Identify which cell holds the provided text, then report its (X, Y) central coordinate. 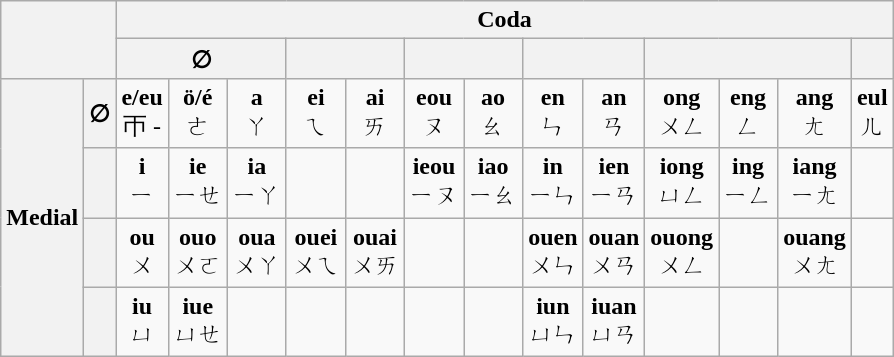
ai ㄞ (374, 113)
Medial (42, 217)
in ㄧㄣ (553, 183)
ia ㄧㄚ (256, 183)
eul ㄦ (872, 113)
iu ㄩ (142, 322)
en ㄣ (553, 113)
ei ㄟ (316, 113)
ieou ㄧㄡ (434, 183)
ong ㄨㄥ (682, 113)
ou ㄨ (142, 253)
eou ㄡ (434, 113)
ouei ㄨㄟ (316, 253)
ouen ㄨㄣ (553, 253)
ao ㄠ (494, 113)
eng ㄥ (748, 113)
iong ㄩㄥ (682, 183)
iun ㄩㄣ (553, 322)
i ㄧ (142, 183)
ing ㄧㄥ (748, 183)
an ㄢ (614, 113)
ouan ㄨㄢ (614, 253)
ien ㄧㄢ (614, 183)
e/eu ㄭ - (142, 113)
iang ㄧㄤ (815, 183)
Coda (504, 20)
iao ㄧㄠ (494, 183)
ang ㄤ (815, 113)
iuan ㄩㄢ (614, 322)
ouai ㄨㄞ (374, 253)
oua ㄨㄚ (256, 253)
ie ㄧㄝ (198, 183)
ouang ㄨㄤ (815, 253)
ö/é ㄜ (198, 113)
a ㄚ (256, 113)
ouong ㄨㄥ (682, 253)
ouo ㄨㄛ (198, 253)
iue ㄩㄝ (198, 322)
